Find where the given text appears and provide that cell's center as [X, Y] coordinate. 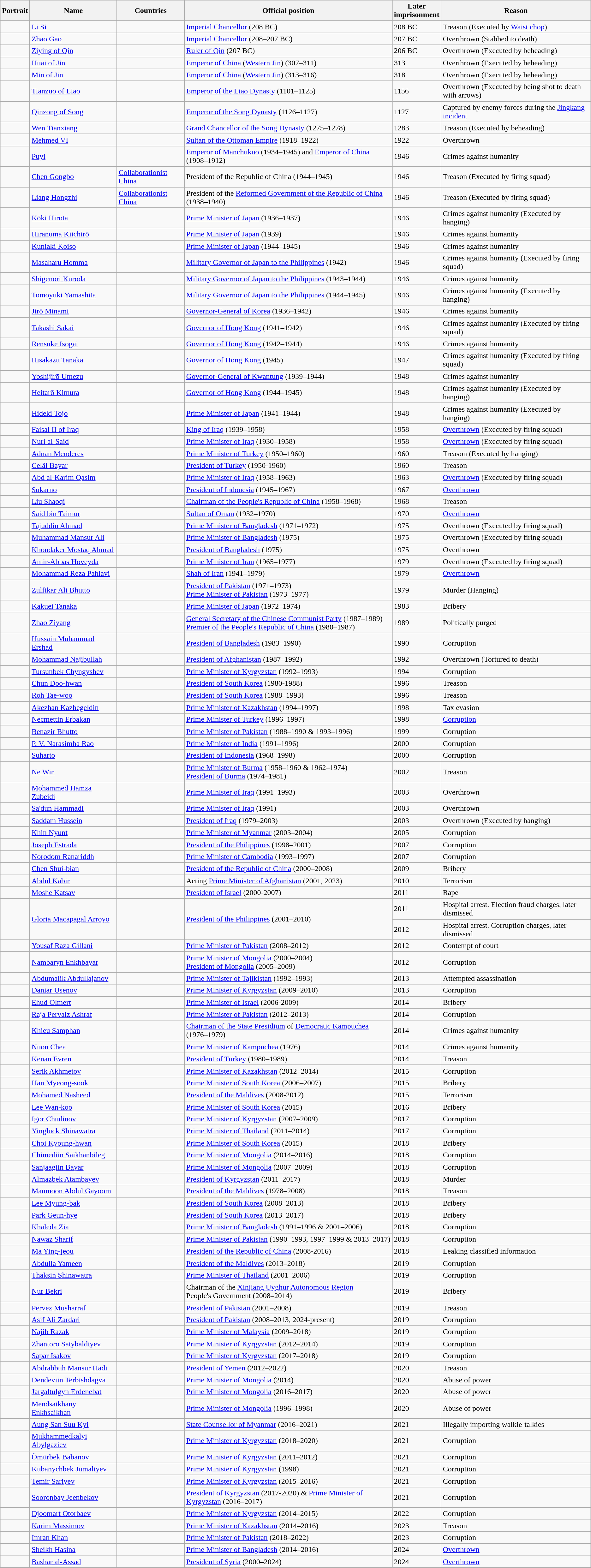
Prime Minister of Bangladesh (1991–1996 & 2001–2006) [288, 1227]
2002 [417, 772]
Prime Minister of India (1991–1996) [288, 743]
Prime Minister of Japan (1944–1945) [288, 246]
Asif Ali Zardari [73, 1320]
Heitarō Kimura [73, 393]
Governor-General of Korea (1936–1942) [288, 311]
Prime Minister of Turkey (1996–1997) [288, 719]
Prime Minister of Bangladesh (1975) [288, 538]
Chimediin Saikhanbileg [73, 1155]
Jirō Minami [73, 311]
Khieu Samphan [73, 1030]
1963 [417, 478]
Overthrown (Executed by being shot to death with arrows) [516, 91]
Prime Minister of Iraq (1991) [288, 808]
Emperor of Manchukuo (1934–1945) and Emperor of China (1908–1912) [288, 156]
Daniar Usenov [73, 990]
President of Bangladesh (1983–1990) [288, 643]
Ma Ying-jeou [73, 1251]
1156 [417, 91]
Joseph Estrada [73, 844]
Military Governor of Japan to the Philippines (1943–1944) [288, 279]
President of Turkey (1950-1960) [288, 466]
Mehmed VI [73, 140]
Qinzong of Song [73, 112]
Wen Tianxiang [73, 128]
Prime Minister of Thailand (2011–2014) [288, 1131]
Overthrown (Executed by hanging) [516, 820]
President of Pakistan (2008–2013, 2024-present) [288, 1320]
President of Yemen (2012–2022) [288, 1368]
Sooronbay Jeenbekov [73, 1497]
President of Afghanistan (1987–1992) [288, 659]
Prime Minister of Bangladesh (2014–2016) [288, 1550]
Gloria Macapagal Arroyo [73, 919]
Zhantoro Satybaldiyev [73, 1344]
Acting Prime Minister of Afghanistan (2001, 2023) [288, 880]
Adnan Menderes [73, 454]
Chun Doo-hwan [73, 683]
Rape [516, 893]
Serik Akhmetov [73, 1071]
Sapar Isakov [73, 1356]
Prime Minister of Kyrgyzstan (2017–2018) [288, 1356]
Mohammed Hamza Zubeidi [73, 792]
Overthrown (Tortured to death) [516, 659]
Sa'dun Hammadi [73, 808]
Zhao Gao [73, 39]
General Secretary of the Chinese Communist Party (1987–1989)Premier of the People's Republic of China (1980–1987) [288, 623]
Mendsaikhany Enkhsaikhan [73, 1408]
Aung San Suu Kyi [73, 1424]
Chen Shui-bian [73, 868]
Rensuke Isogai [73, 344]
Yousaf Raza Gillani [73, 946]
1999 [417, 731]
Masaharu Homma [73, 263]
Prime Minister of Mongolia (2000–2004)President of Mongolia (2005–2009) [288, 962]
Sanjaagiin Bayar [73, 1167]
Mohamed Nasheed [73, 1095]
Prime Minister of Pakistan (2018–2022) [288, 1538]
2009 [417, 868]
P. V. Narasimha Rao [73, 743]
Governor of Hong Kong (1945) [288, 360]
1283 [417, 128]
Puyi [73, 156]
Moshe Katsav [73, 893]
Tomoyuki Yamashita [73, 295]
Liang Hongzhi [73, 197]
President of Bangladesh (1975) [288, 550]
1922 [417, 140]
Chairman of the People's Republic of China (1958–1968) [288, 502]
Djoomart Otorbaev [73, 1513]
Military Governor of Japan to the Philippines (1942) [288, 263]
President of Indonesia (1968–1998) [288, 755]
Prime Minister of Pakistan (2012–2013) [288, 1014]
Military Governor of Japan to the Philippines (1944–1945) [288, 295]
Igor Chudinov [73, 1119]
Grand Chancellor of the Song Dynasty (1275–1278) [288, 128]
Tax evasion [516, 707]
Prime Minister of Kazakhstan (1994–1997) [288, 707]
President of Kyrgyzstan (2011–2017) [288, 1179]
Prime Minister of Iran (1965–1977) [288, 562]
Sultan of Oman (1932–1970) [288, 514]
Muhammad Mansur Ali [73, 538]
Jargaltulgyn Erdenebat [73, 1392]
Lee Wan-koo [73, 1107]
Mohammad Reza Pahlavi [73, 574]
Tianzuo of Liao [73, 91]
President of Pakistan (1971–1973)Prime Minister of Pakistan (1973–1977) [288, 590]
Imperial Chancellor (208 BC) [288, 27]
Abd al-Karim Qasim [73, 478]
2022 [417, 1513]
Liu Shaoqi [73, 502]
President of South Korea (2008–2013) [288, 1203]
President of the Maldives (2008-2012) [288, 1095]
Name [73, 11]
Chairman of the State Presidium of Democratic Kampuchea (1976–1979) [288, 1030]
206 BC [417, 51]
Prime Minister of Kyrgyzstan (1998) [288, 1469]
Abdul Kabir [73, 880]
Prime Minister of South Korea (2006–2007) [288, 1083]
Celâl Bayar [73, 466]
Min of Jin [73, 75]
Mukhammedkalyi Abylgaziev [73, 1441]
Prime Minister of Kampuchea (1976) [288, 1047]
Raja Pervaiz Ashraf [73, 1014]
Pervez Musharraf [73, 1308]
President of the Reformed Government of the Republic of China (1938–1940) [288, 197]
Governor of Hong Kong (1942–1944) [288, 344]
Chairman of the Xinjiang Uyghur Autonomous RegionPeople's Government (2008–2014) [288, 1291]
Prime Minister of Cambodia (1993–1997) [288, 856]
Kenan Evren [73, 1059]
Laterimprisonment [417, 11]
Ziying of Qin [73, 51]
Faisal II of Iraq [73, 429]
Prime Minister of Tajikistan (1992–1993) [288, 978]
Murder [516, 1179]
Murder (Hanging) [516, 590]
President of Syria (2000–2024) [288, 1562]
Prime Minister of Japan (1939) [288, 234]
Prime Minister of Japan (1972–1974) [288, 606]
208 BC [417, 27]
Kuniaki Koiso [73, 246]
Prime Minister of Israel (2006-2009) [288, 1002]
Prime Minister of Pakistan (1990–1993, 1997–1999 & 2013–2017) [288, 1239]
Kubanychbek Jumaliyev [73, 1469]
Prime Minister of Japan (1941–1944) [288, 413]
President of South Korea (1988–1993) [288, 695]
Akezhan Kazhegeldin [73, 707]
Choi Kyoung-hwan [73, 1143]
Prime Minister of Kyrgyzstan (1992–1993) [288, 671]
Prime Minister of Iraq (1958–1963) [288, 478]
Amir-Abbas Hoveyda [73, 562]
Huai of Jin [73, 63]
President of the Philippines (1998–2001) [288, 844]
President of the Republic of China (2000–2008) [288, 868]
Overthrown (Stabbed to death) [516, 39]
Hospital arrest. Corruption charges, later dismissed [516, 929]
President of Iraq (1979–2003) [288, 820]
Governor of Hong Kong (1941–1942) [288, 328]
Contempt of court [516, 946]
Governor-General of Kwantung (1939–1944) [288, 376]
Temir Sariyev [73, 1481]
Prime Minister of Burma (1958–1960 & 1962–1974)President of Burma (1974–1981) [288, 772]
President of the Philippines (2001–2010) [288, 919]
Abdrabbuh Mansur Hadi [73, 1368]
Ehud Olmert [73, 1002]
Governor of Hong Kong (1944–1945) [288, 393]
318 [417, 75]
Prime Minister of Kyrgyzstan (2011–2012) [288, 1457]
Yingluck Shinawatra [73, 1131]
President of Indonesia (1945–1967) [288, 490]
Leaking classified information [516, 1251]
Li Si [73, 27]
Nuri al-Said [73, 441]
Prime Minister of Pakistan (1988–1990 & 1993–1996) [288, 731]
Mohammad Najibullah [73, 659]
Prime Minister of Kazakhstan (2012–2014) [288, 1071]
Hisakazu Tanaka [73, 360]
Treason (Executed by Waist chop) [516, 27]
Khin Nyunt [73, 832]
Najib Razak [73, 1332]
Emperor of the Liao Dynasty (1101–1125) [288, 91]
Prime Minister of Mongolia (1996–1998) [288, 1408]
Reason [516, 11]
Nambaryn Enkhbayar [73, 962]
1994 [417, 671]
2005 [417, 832]
Prime Minister of Mongolia (2016–2017) [288, 1392]
Illegally importing walkie-talkies [516, 1424]
Prime Minister of Kyrgyzstan (2012–2014) [288, 1344]
Prime Minister of Japan (1936–1937) [288, 218]
Tursunbek Chyngyshev [73, 671]
Thaksin Shinawatra [73, 1275]
1947 [417, 360]
Prime Minister of Mongolia (2014) [288, 1380]
Necmettin Erbakan [73, 719]
Prime Minister of Kyrgyzstan (2014–2015) [288, 1513]
Hussain Muhammad Ershad [73, 643]
Suharto [73, 755]
Prime Minister of Kyrgyzstan (2007–2009) [288, 1119]
Sheikh Hasina [73, 1550]
Han Myeong-sook [73, 1083]
Tajuddin Ahmad [73, 526]
Emperor of the Song Dynasty (1126–1127) [288, 112]
Almazbek Atambayev [73, 1179]
Prime Minister of Kyrgyzstan (2009–2010) [288, 990]
Hiranuma Kiichirō [73, 234]
1992 [417, 659]
Prime Minister of Kyrgyzstan (2018–2020) [288, 1441]
President of Kyrgyzstan (2017-2020) & Prime Minister of Kyrgyzstan (2016–2017) [288, 1497]
Zhao Ziyang [73, 623]
313 [417, 63]
1970 [417, 514]
Prime Minister of Kyrgyzstan (2015–2016) [288, 1481]
Ne Win [73, 772]
Khaleda Zia [73, 1227]
Kōki Hirota [73, 218]
Emperor of China (Western Jin) (307–311) [288, 63]
Hideki Tojo [73, 413]
President of Pakistan (2001–2008) [288, 1308]
Takashi Sakai [73, 328]
Abdumalik Abdullajanov [73, 978]
Prime Minister of Malaysia (2009–2018) [288, 1332]
Roh Tae-woo [73, 695]
Prime Minister of Thailand (2001–2006) [288, 1275]
Maumoon Abdul Gayoom [73, 1191]
Benazir Bhutto [73, 731]
Treason (Executed by beheading) [516, 128]
Prime Minister of Mongolia (2007–2009) [288, 1167]
King of Iraq (1939–1958) [288, 429]
2010 [417, 880]
Chen Gongbo [73, 177]
Ruler of Qin (207 BC) [288, 51]
1983 [417, 606]
Sukarno [73, 490]
Prime Minister of Turkey (1950–1960) [288, 454]
State Counsellor of Myanmar (2016–2021) [288, 1424]
1990 [417, 643]
2016 [417, 1107]
1127 [417, 112]
Prime Minister of Myanmar (2003–2004) [288, 832]
Hospital arrest. Election fraud charges, later dismissed [516, 909]
Karim Massimov [73, 1526]
Ömürbek Babanov [73, 1457]
Prime Minister of Iraq (1991–1993) [288, 792]
Khondaker Mostaq Ahmad [73, 550]
Nawaz Sharif [73, 1239]
Prime Minister of Kazakhstan (2014–2016) [288, 1526]
Prime Minister of Bangladesh (1971–1972) [288, 526]
Sultan of the Ottoman Empire (1918–1922) [288, 140]
Nur Bekri [73, 1291]
Kakuei Tanaka [73, 606]
Yoshijirō Umezu [73, 376]
Park Geun-hye [73, 1215]
Imran Khan [73, 1538]
Portrait [15, 11]
Prime Minister of Iraq (1930–1958) [288, 441]
Nuon Chea [73, 1047]
1967 [417, 490]
President of the Republic of China (1944–1945) [288, 177]
Norodom Ranariddh [73, 856]
President of the Maldives (1978–2008) [288, 1191]
Saddam Hussein [73, 820]
Zulfikar Ali Bhutto [73, 590]
President of South Korea (1980-1988) [288, 683]
President of the Republic of China (2008-2016) [288, 1251]
Captured by enemy forces during the Jingkang incident [516, 112]
Bashar al-Assad [73, 1562]
President of the Maldives (2013–2018) [288, 1263]
President of South Korea (2013–2017) [288, 1215]
Abdulla Yameen [73, 1263]
Prime Minister of Mongolia (2014–2016) [288, 1155]
Imperial Chancellor (208–207 BC) [288, 39]
President of Israel (2000-2007) [288, 893]
Politically purged [516, 623]
Official position [288, 11]
1968 [417, 502]
Said bin Taimur [73, 514]
Dendeviin Terbishdagva [73, 1380]
Shah of Iran (1941–1979) [288, 574]
207 BC [417, 39]
Attempted assassination [516, 978]
Lee Myung-bak [73, 1203]
President of Turkey (1980–1989) [288, 1059]
Treason (Executed by hanging) [516, 454]
Prime Minister of Pakistan (2008–2012) [288, 946]
Countries [151, 11]
Emperor of China (Western Jin) (313–316) [288, 75]
Shigenori Kuroda [73, 279]
1989 [417, 623]
